Find where the given text appears and provide that cell's center as (x, y) coordinate. 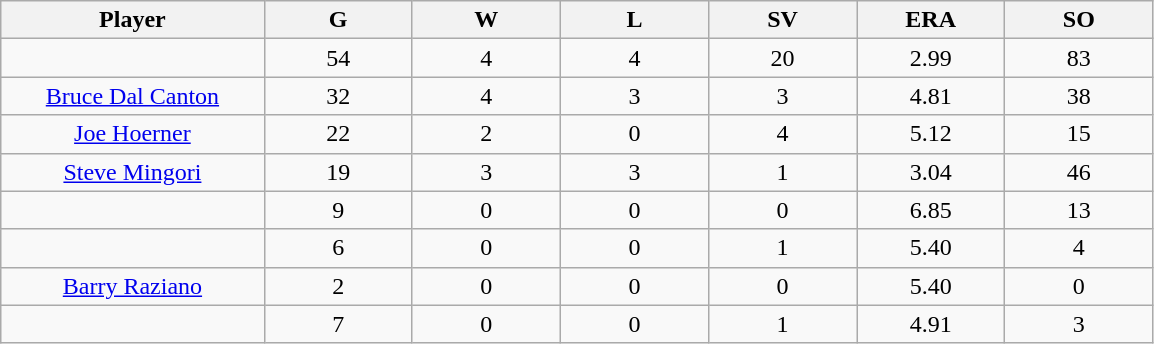
32 (338, 96)
4.81 (931, 96)
L (634, 20)
20 (782, 58)
6 (338, 248)
2.99 (931, 58)
G (338, 20)
9 (338, 210)
ERA (931, 20)
Joe Hoerner (132, 134)
SV (782, 20)
6.85 (931, 210)
5.12 (931, 134)
46 (1079, 172)
22 (338, 134)
SO (1079, 20)
W (486, 20)
Barry Raziano (132, 286)
19 (338, 172)
4.91 (931, 324)
Player (132, 20)
7 (338, 324)
38 (1079, 96)
13 (1079, 210)
3.04 (931, 172)
54 (338, 58)
Steve Mingori (132, 172)
15 (1079, 134)
Bruce Dal Canton (132, 96)
83 (1079, 58)
